From the cell containing the given text, extract its center point as (x, y) coordinate. 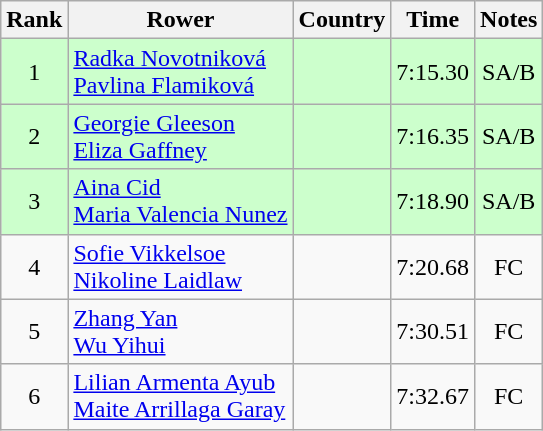
Zhang YanWu Yihui (180, 332)
7:20.68 (433, 266)
Rower (180, 20)
4 (34, 266)
Rank (34, 20)
Aina CidMaria Valencia Nunez (180, 202)
7:30.51 (433, 332)
Time (433, 20)
Radka NovotnikováPavlina Flamiková (180, 72)
5 (34, 332)
Notes (509, 20)
7:16.35 (433, 136)
7:32.67 (433, 396)
Sofie VikkelsoeNikoline Laidlaw (180, 266)
2 (34, 136)
6 (34, 396)
Georgie GleesonEliza Gaffney (180, 136)
Country (342, 20)
3 (34, 202)
7:15.30 (433, 72)
7:18.90 (433, 202)
Lilian Armenta AyubMaite Arrillaga Garay (180, 396)
1 (34, 72)
